For the text-containing cell, return its midpoint in (X, Y) coordinate format. 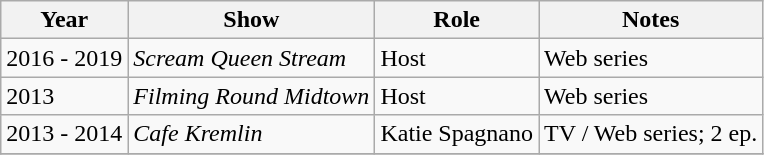
Year (64, 20)
Cafe Kremlin (252, 134)
Role (457, 20)
2013 (64, 96)
Katie Spagnano (457, 134)
2013 - 2014 (64, 134)
Notes (651, 20)
Show (252, 20)
Scream Queen Stream (252, 58)
TV / Web series; 2 ep. (651, 134)
2016 - 2019 (64, 58)
Filming Round Midtown (252, 96)
